Return the (X, Y) coordinate for the center point of the cell that contains the specified text.  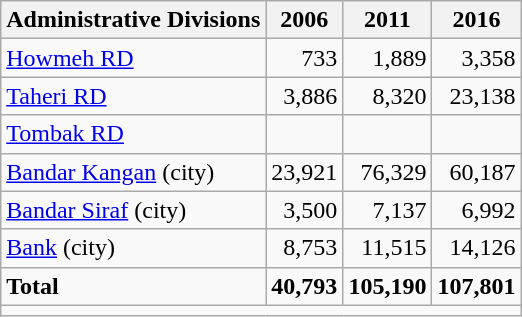
733 (304, 58)
Total (134, 286)
Administrative Divisions (134, 20)
Bandar Siraf (city) (134, 210)
76,329 (388, 172)
3,886 (304, 96)
105,190 (388, 286)
14,126 (476, 248)
40,793 (304, 286)
2016 (476, 20)
3,358 (476, 58)
7,137 (388, 210)
11,515 (388, 248)
60,187 (476, 172)
2006 (304, 20)
2011 (388, 20)
6,992 (476, 210)
Taheri RD (134, 96)
Tombak RD (134, 134)
3,500 (304, 210)
8,320 (388, 96)
107,801 (476, 286)
8,753 (304, 248)
Bank (city) (134, 248)
23,138 (476, 96)
1,889 (388, 58)
23,921 (304, 172)
Bandar Kangan (city) (134, 172)
Howmeh RD (134, 58)
